Detect which cell encompasses the target text, then output its [x, y] center coordinate. 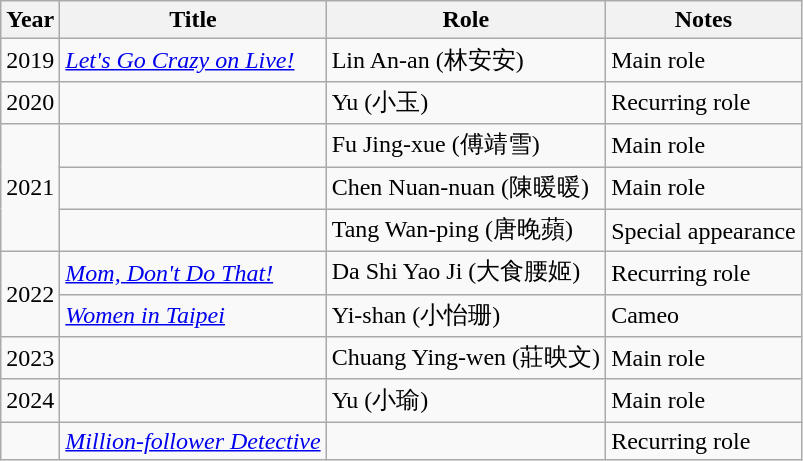
Tang Wan-ping (唐晚蘋) [466, 230]
2019 [30, 60]
Million-follower Detective [193, 441]
Yi-shan (小怡珊) [466, 316]
2022 [30, 294]
Mom, Don't Do That! [193, 274]
Cameo [704, 316]
Let's Go Crazy on Live! [193, 60]
Year [30, 20]
Yu (小玉) [466, 102]
Special appearance [704, 230]
Chuang Ying-wen (莊映文) [466, 358]
Yu (小瑜) [466, 400]
Lin An-an (林安安) [466, 60]
Notes [704, 20]
Title [193, 20]
2020 [30, 102]
Chen Nuan-nuan (陳暖暖) [466, 188]
Women in Taipei [193, 316]
2024 [30, 400]
2023 [30, 358]
Da Shi Yao Ji (大食腰姬) [466, 274]
Fu Jing-xue (傅靖雪) [466, 146]
Role [466, 20]
2021 [30, 188]
